Scan for the cell matching the given text and deliver its [x, y] coordinate at center. 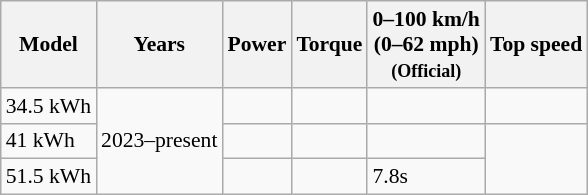
Model [48, 44]
51.5 kWh [48, 177]
34.5 kWh [48, 106]
41 kWh [48, 141]
2023–present [159, 142]
0–100 km/h(0–62 mph)(Official) [426, 44]
Top speed [536, 44]
Torque [329, 44]
Power [256, 44]
7.8s [426, 177]
Years [159, 44]
